Return the [x, y] coordinate for the center point of the cell that contains the specified text.  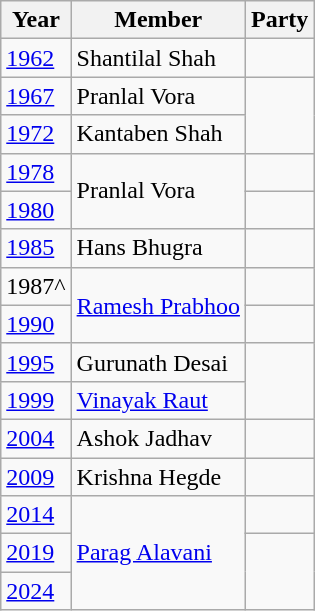
1967 [36, 96]
1995 [36, 362]
2024 [36, 591]
1987^ [36, 286]
1978 [36, 172]
1962 [36, 58]
1985 [36, 248]
1972 [36, 134]
Vinayak Raut [158, 400]
Kantaben Shah [158, 134]
2014 [36, 515]
Hans Bhugra [158, 248]
Parag Alavani [158, 553]
Ramesh Prabhoo [158, 305]
2004 [36, 438]
Year [36, 20]
1999 [36, 400]
Krishna Hegde [158, 477]
Member [158, 20]
2009 [36, 477]
1980 [36, 210]
Ashok Jadhav [158, 438]
Party [279, 20]
2019 [36, 553]
Gurunath Desai [158, 362]
1990 [36, 324]
Shantilal Shah [158, 58]
